Find where the given text appears and provide that cell's center as [X, Y] coordinate. 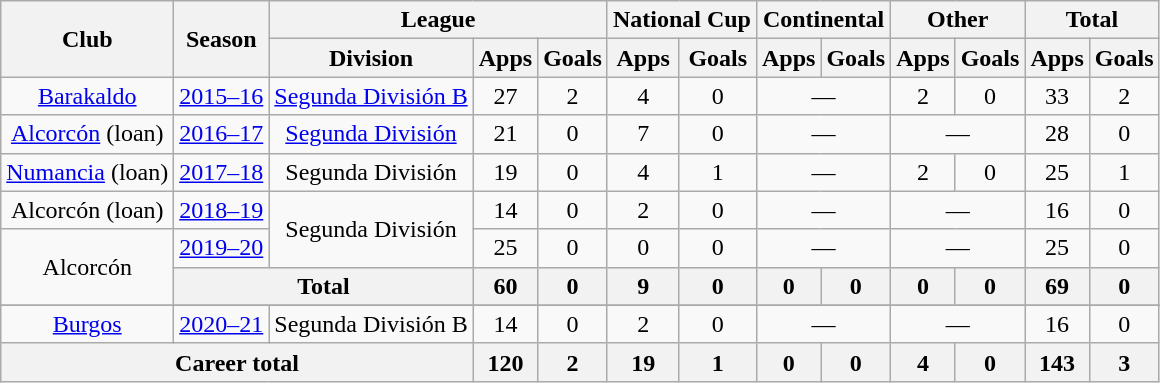
143 [1057, 362]
National Cup [682, 20]
2016–17 [222, 134]
Continental [823, 20]
2015–16 [222, 96]
33 [1057, 96]
2017–18 [222, 172]
7 [643, 134]
Burgos [88, 324]
Division [371, 58]
Season [222, 39]
60 [505, 286]
2018–19 [222, 210]
9 [643, 286]
Club [88, 39]
3 [1124, 362]
21 [505, 134]
Numancia (loan) [88, 172]
League [438, 20]
Barakaldo [88, 96]
27 [505, 96]
Career total [237, 362]
Alcorcón [88, 267]
Other [958, 20]
69 [1057, 286]
28 [1057, 134]
2019–20 [222, 248]
120 [505, 362]
2020–21 [222, 324]
